From the cell containing the given text, extract its center point as [x, y] coordinate. 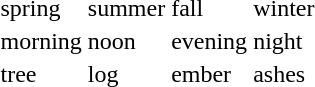
evening [210, 41]
noon [126, 41]
